Extract the (X, Y) coordinate from the center of the cell holding the provided text.  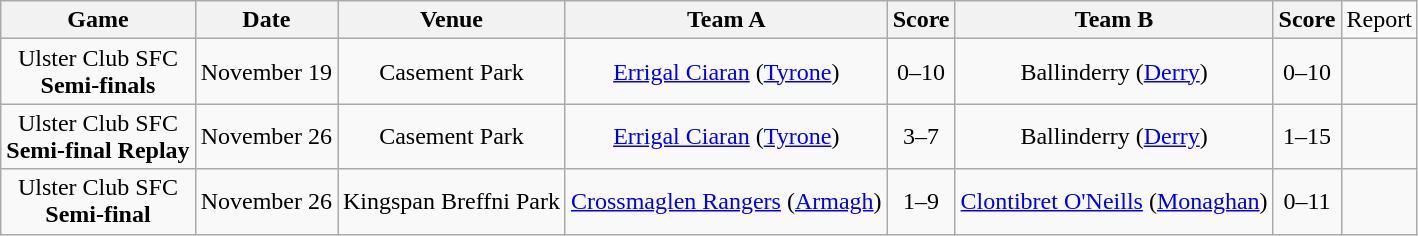
1–15 (1307, 136)
Kingspan Breffni Park (452, 202)
Report (1379, 20)
Ulster Club SFCSemi-finals (98, 72)
Date (266, 20)
Team A (726, 20)
Crossmaglen Rangers (Armagh) (726, 202)
Game (98, 20)
November 19 (266, 72)
Ulster Club SFCSemi-final Replay (98, 136)
Clontibret O'Neills (Monaghan) (1114, 202)
Team B (1114, 20)
0–11 (1307, 202)
3–7 (921, 136)
1–9 (921, 202)
Ulster Club SFCSemi-final (98, 202)
Venue (452, 20)
